Return the [X, Y] coordinate for the center point of the cell that contains the specified text.  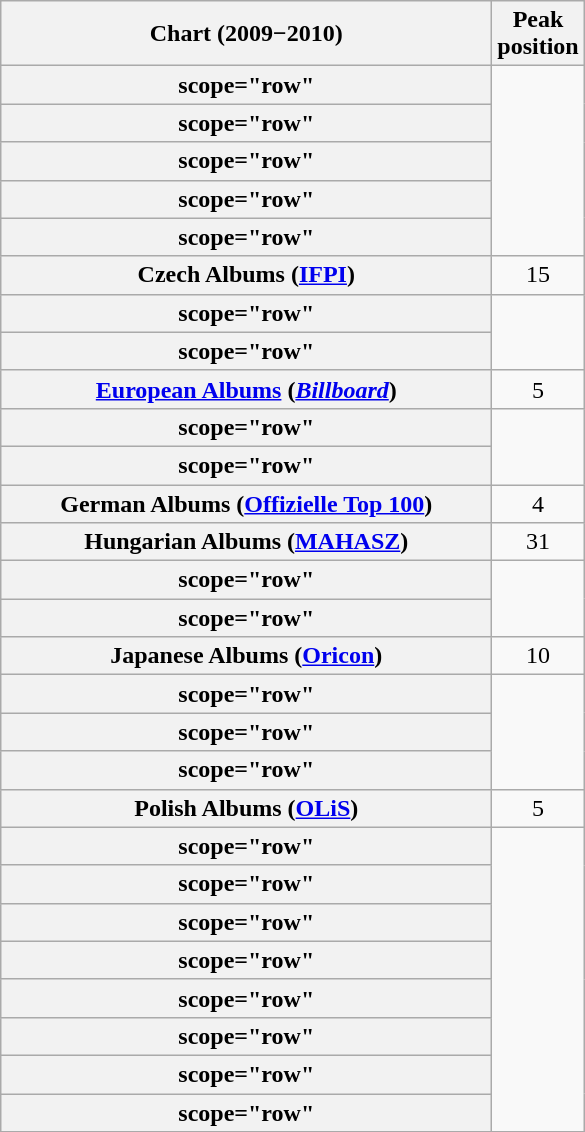
Polish Albums (OLiS) [246, 808]
German Albums (Offizielle Top 100) [246, 503]
4 [538, 503]
Chart (2009−2010) [246, 34]
31 [538, 542]
10 [538, 656]
European Albums (Billboard) [246, 389]
Hungarian Albums (MAHASZ) [246, 542]
Czech Albums (IFPI) [246, 275]
Peakposition [538, 34]
Japanese Albums (Oricon) [246, 656]
15 [538, 275]
